Return (X, Y) of the center of cell containing provided text 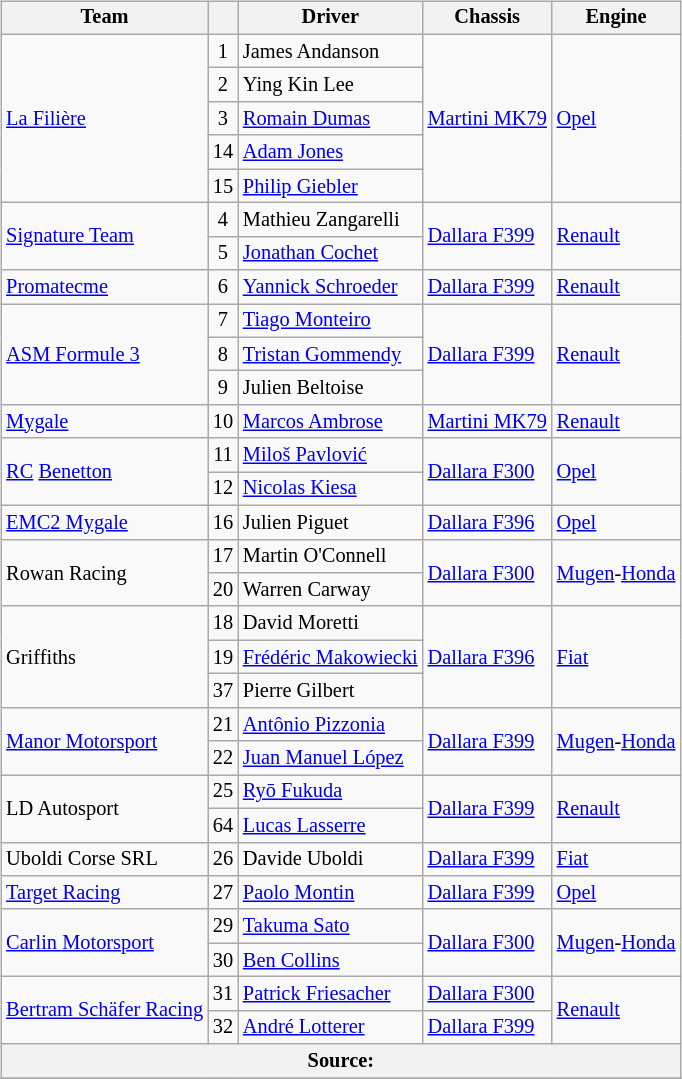
1 (223, 51)
Martin O'Connell (330, 556)
5 (223, 253)
12 (223, 489)
La Filière (104, 118)
6 (223, 287)
RC Benetton (104, 472)
Frédéric Makowiecki (330, 657)
7 (223, 321)
Tiago Monteiro (330, 321)
17 (223, 556)
64 (223, 825)
Signature Team (104, 236)
26 (223, 859)
Yannick Schroeder (330, 287)
Manor Motorsport (104, 740)
Philip Giebler (330, 186)
Rowan Racing (104, 572)
27 (223, 893)
Nicolas Kiesa (330, 489)
Team (104, 18)
Lucas Lasserre (330, 825)
Target Racing (104, 893)
Marcos Ambrose (330, 422)
3 (223, 119)
22 (223, 758)
Romain Dumas (330, 119)
Juan Manuel López (330, 758)
Chassis (488, 18)
André Lotterer (330, 1027)
19 (223, 657)
18 (223, 623)
Paolo Montin (330, 893)
2 (223, 85)
31 (223, 994)
Jonathan Cochet (330, 253)
21 (223, 724)
Source: (340, 1061)
Julien Piguet (330, 522)
14 (223, 152)
ASM Formule 3 (104, 354)
37 (223, 691)
10 (223, 422)
Carlin Motorsport (104, 942)
Ryō Fukuda (330, 792)
11 (223, 455)
Takuma Sato (330, 926)
29 (223, 926)
8 (223, 354)
Bertram Schäfer Racing (104, 1010)
4 (223, 220)
Griffiths (104, 656)
Julien Beltoise (330, 388)
Tristan Gommendy (330, 354)
David Moretti (330, 623)
Antônio Pizzonia (330, 724)
Mathieu Zangarelli (330, 220)
LD Autosport (104, 808)
Ben Collins (330, 960)
Promatecme (104, 287)
Miloš Pavlović (330, 455)
Engine (616, 18)
Mygale (104, 422)
Driver (330, 18)
15 (223, 186)
9 (223, 388)
Uboldi Corse SRL (104, 859)
32 (223, 1027)
Warren Carway (330, 590)
30 (223, 960)
EMC2 Mygale (104, 522)
James Andanson (330, 51)
Davide Uboldi (330, 859)
Ying Kin Lee (330, 85)
Adam Jones (330, 152)
20 (223, 590)
25 (223, 792)
16 (223, 522)
Pierre Gilbert (330, 691)
Patrick Friesacher (330, 994)
